Find where the given text appears and provide that cell's center as (x, y) coordinate. 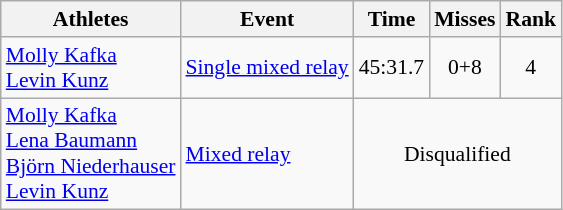
Misses (464, 19)
4 (530, 68)
Athletes (91, 19)
Mixed relay (268, 154)
Molly Kafka Levin Kunz (91, 68)
Single mixed relay (268, 68)
Event (268, 19)
Molly Kafka Lena BaumannBjörn NiederhauserLevin Kunz (91, 154)
Disqualified (458, 154)
45:31.7 (392, 68)
Rank (530, 19)
0+8 (464, 68)
Time (392, 19)
